Capture the cell that displays the provided text and extract its [x, y] central coordinate. 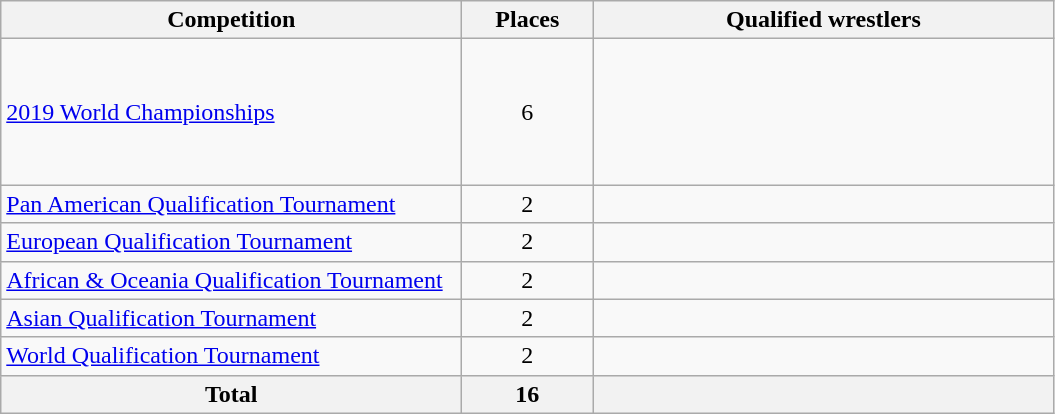
Places [528, 20]
Asian Qualification Tournament [232, 318]
Competition [232, 20]
European Qualification Tournament [232, 242]
2019 World Championships [232, 112]
African & Oceania Qualification Tournament [232, 280]
World Qualification Tournament [232, 356]
Total [232, 394]
6 [528, 112]
Qualified wrestlers [824, 20]
Pan American Qualification Tournament [232, 204]
16 [528, 394]
